Return the [X, Y] coordinate for the center point of the cell that contains the specified text.  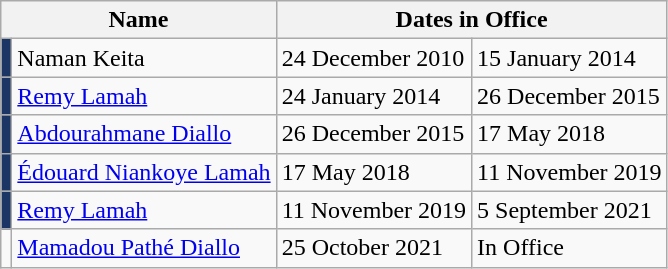
Name [138, 20]
Mamadou Pathé Diallo [144, 248]
25 October 2021 [374, 248]
In Office [570, 248]
Naman Keita [144, 58]
24 January 2014 [374, 96]
15 January 2014 [570, 58]
24 December 2010 [374, 58]
Édouard Niankoye Lamah [144, 172]
5 September 2021 [570, 210]
Dates in Office [472, 20]
Abdourahmane Diallo [144, 134]
